Extract the [x, y] coordinate from the center of the cell holding the provided text.  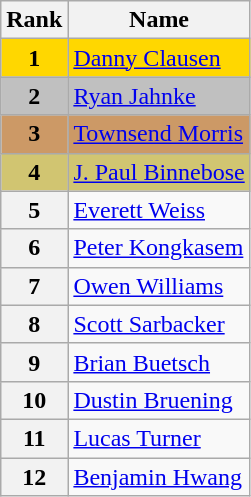
Benjamin Hwang [159, 477]
3 [34, 134]
Townsend Morris [159, 134]
Owen Williams [159, 286]
2 [34, 96]
7 [34, 286]
Brian Buetsch [159, 362]
4 [34, 172]
J. Paul Binnebose [159, 172]
Everett Weiss [159, 210]
Danny Clausen [159, 58]
Ryan Jahnke [159, 96]
Rank [34, 20]
1 [34, 58]
10 [34, 400]
Name [159, 20]
Scott Sarbacker [159, 324]
Dustin Bruening [159, 400]
6 [34, 248]
5 [34, 210]
8 [34, 324]
11 [34, 438]
9 [34, 362]
12 [34, 477]
Lucas Turner [159, 438]
Peter Kongkasem [159, 248]
